Determine the [x, y] coordinate at the center of the cell enclosing the given text.  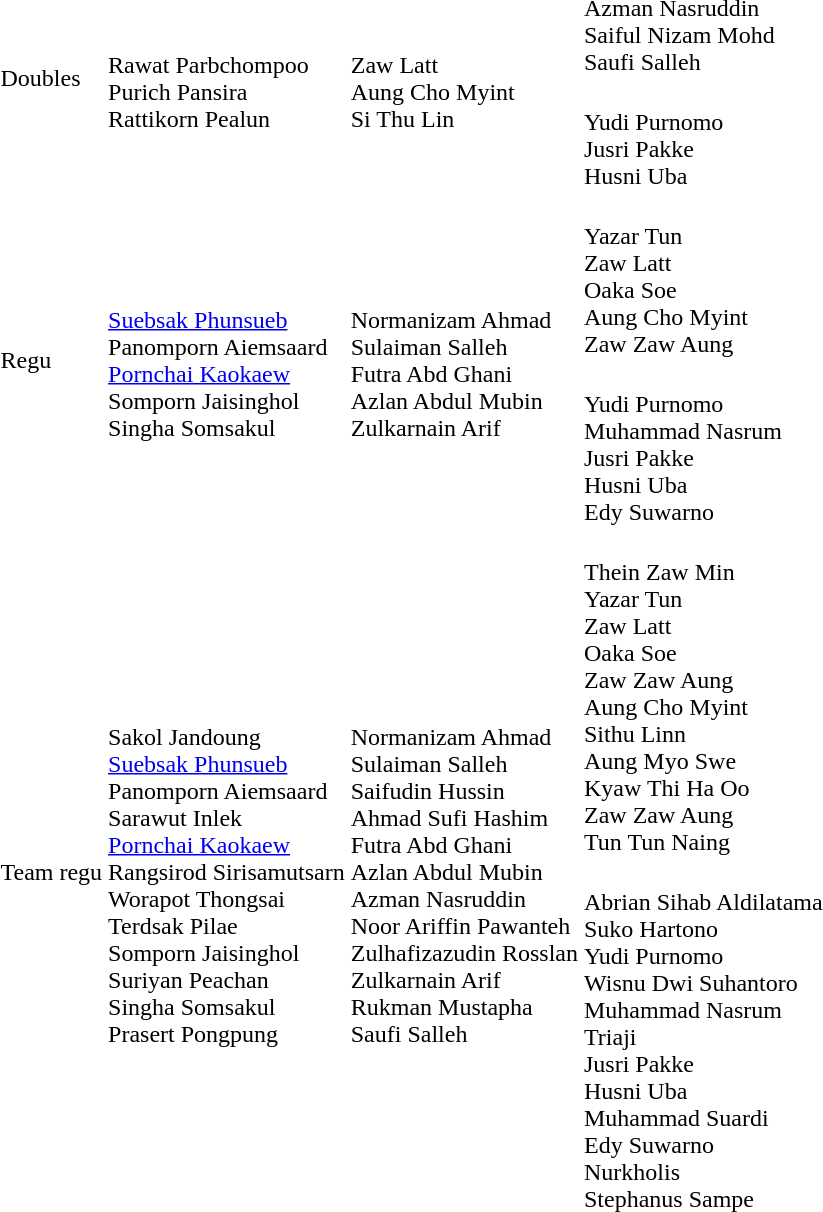
Suebsak PhunsuebPanomporn AiemsaardPornchai KaokaewSomporn JaisingholSingha Somsakul [227, 360]
Normanizam AhmadSulaiman SallehFutra Abd GhaniAzlan Abdul MubinZulkarnain Arif [464, 360]
